Return the [X, Y] coordinate for the center point of the cell that contains the specified text.  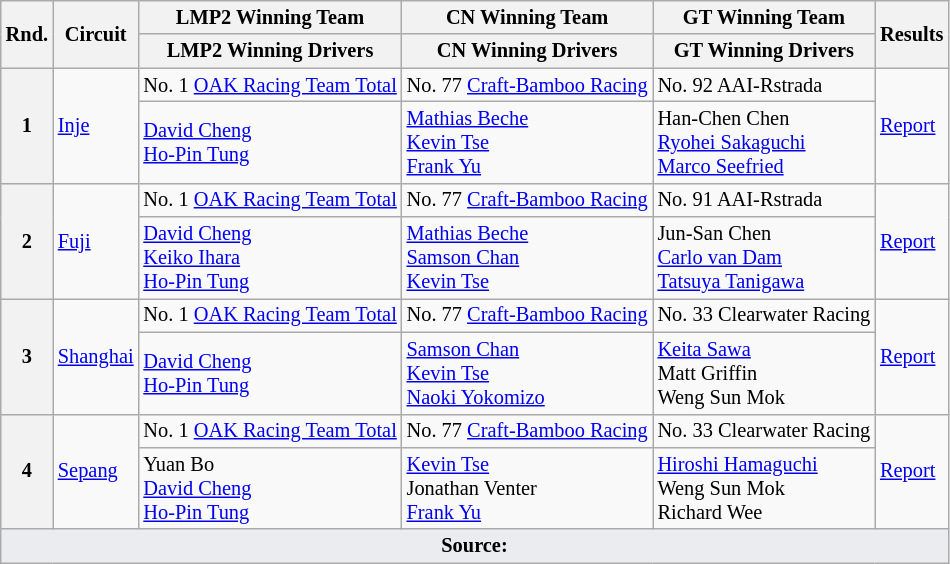
3 [27, 356]
Circuit [96, 34]
GT Winning Drivers [764, 51]
David Cheng Keiko Ihara Ho-Pin Tung [270, 258]
Shanghai [96, 356]
4 [27, 472]
Results [912, 34]
CN Winning Drivers [528, 51]
Rnd. [27, 34]
No. 91 AAI-Rstrada [764, 200]
Inje [96, 126]
LMP2 Winning Drivers [270, 51]
Mathias Beche Kevin Tse Frank Yu [528, 142]
2 [27, 240]
Keita Sawa Matt Griffin Weng Sun Mok [764, 373]
CN Winning Team [528, 17]
Kevin Tse Jonathan Venter Frank Yu [528, 488]
GT Winning Team [764, 17]
Fuji [96, 240]
Mathias Beche Samson Chan Kevin Tse [528, 258]
Han-Chen Chen Ryohei Sakaguchi Marco Seefried [764, 142]
LMP2 Winning Team [270, 17]
Samson Chan Kevin Tse Naoki Yokomizo [528, 373]
1 [27, 126]
Hiroshi Hamaguchi Weng Sun Mok Richard Wee [764, 488]
Jun-San Chen Carlo van Dam Tatsuya Tanigawa [764, 258]
Sepang [96, 472]
Yuan Bo David Cheng Ho-Pin Tung [270, 488]
Source: [474, 546]
No. 92 AAI-Rstrada [764, 85]
